Scan for the cell matching the given text and deliver its [X, Y] coordinate at center. 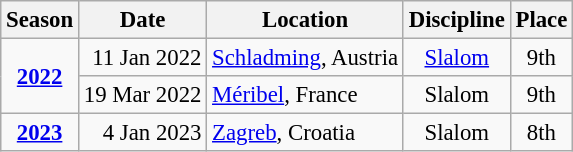
Zagreb, Croatia [306, 133]
Place [541, 20]
19 Mar 2022 [142, 95]
11 Jan 2022 [142, 58]
Schladming, Austria [306, 58]
Location [306, 20]
2022 [40, 76]
Season [40, 20]
4 Jan 2023 [142, 133]
Méribel, France [306, 95]
Discipline [456, 20]
2023 [40, 133]
8th [541, 133]
Date [142, 20]
